Scan for the cell matching the given text and deliver its (x, y) coordinate at center. 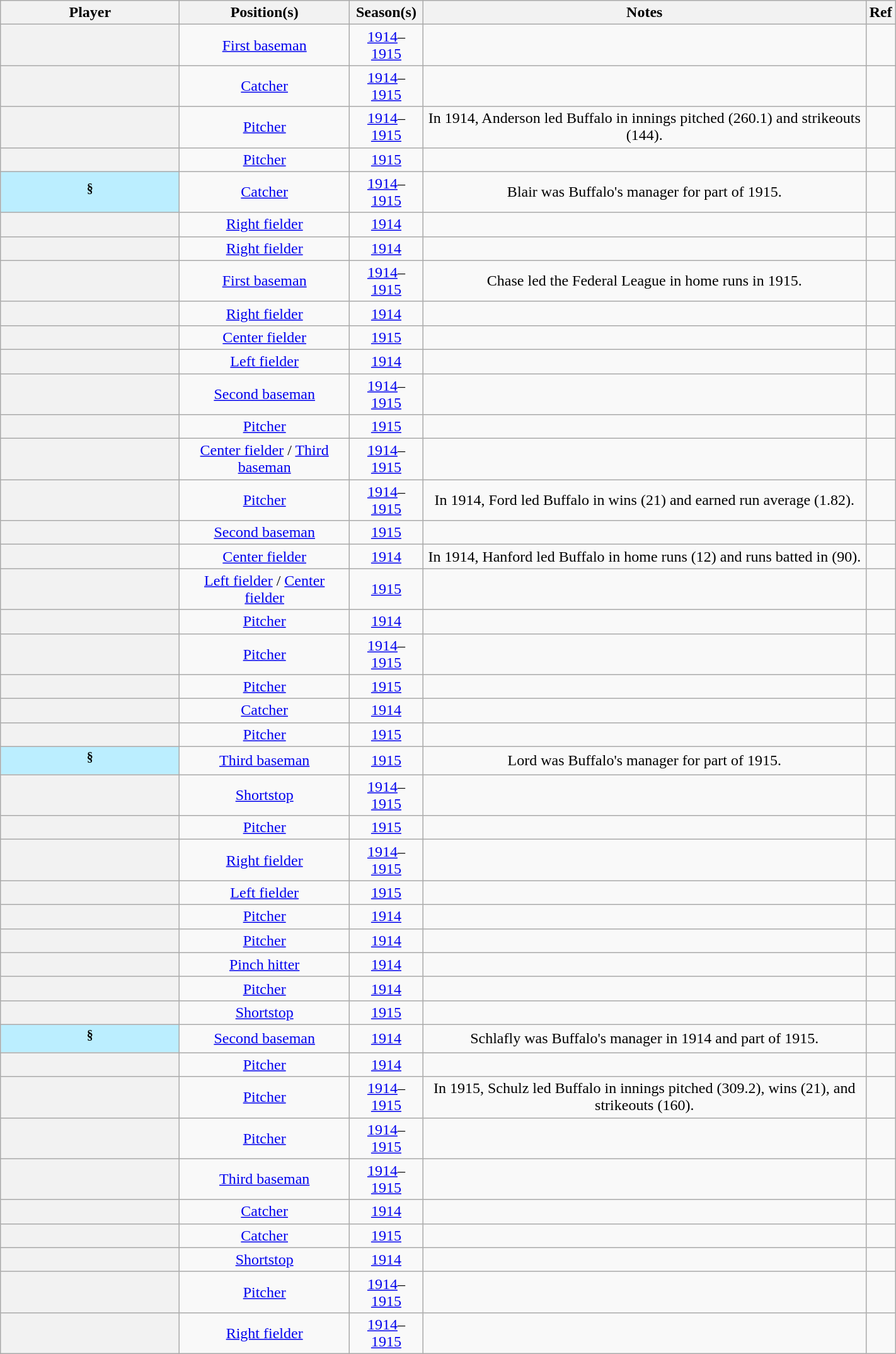
Season(s) (387, 13)
In 1914, Anderson led Buffalo in innings pitched (260.1) and strikeouts (144). (644, 127)
In 1915, Schulz led Buffalo in innings pitched (309.2), wins (21), and strikeouts (160). (644, 1097)
Schlafly was Buffalo's manager in 1914 and part of 1915. (644, 1039)
Lord was Buffalo's manager for part of 1915. (644, 760)
Center fielder / Third baseman (265, 459)
Ref (881, 13)
Chase led the Federal League in home runs in 1915. (644, 281)
Pinch hitter (265, 964)
Player (90, 13)
Left fielder / Center fielder (265, 589)
In 1914, Hanford led Buffalo in home runs (12) and runs batted in (90). (644, 557)
Notes (644, 13)
Position(s) (265, 13)
In 1914, Ford led Buffalo in wins (21) and earned run average (1.82). (644, 501)
Blair was Buffalo's manager for part of 1915. (644, 192)
